Identify which cell holds the provided text, then report its (X, Y) central coordinate. 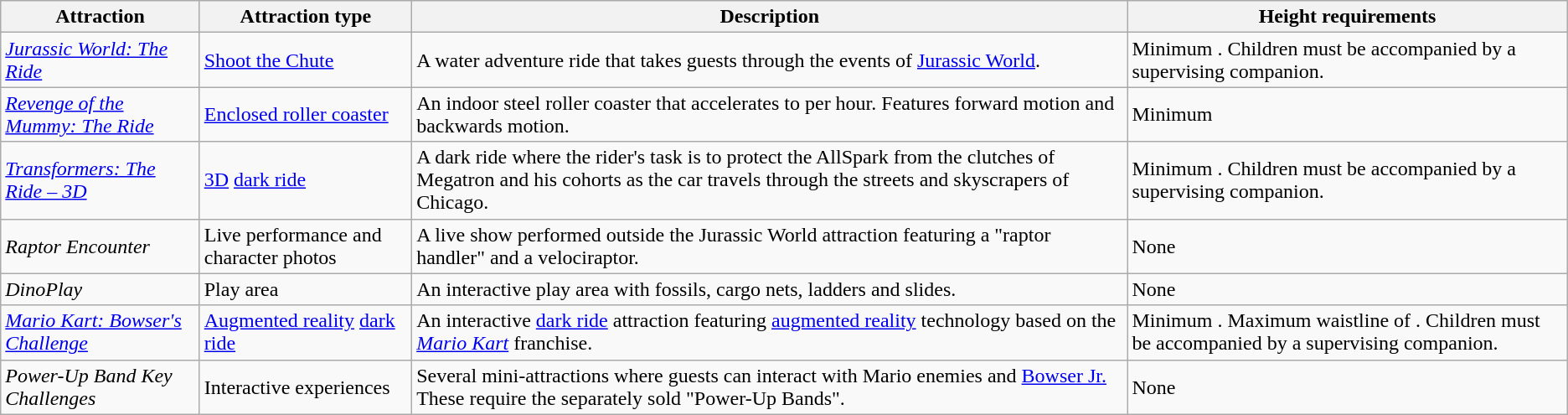
3D dark ride (305, 180)
Play area (305, 289)
An indoor steel roller coaster that accelerates to per hour. Features forward motion and backwards motion. (770, 114)
Description (770, 17)
A water adventure ride that takes guests through the events of Jurassic World. (770, 60)
Interactive experiences (305, 387)
Transformers: The Ride – 3D (101, 180)
Raptor Encounter (101, 246)
Augmented reality dark ride (305, 332)
An interactive dark ride attraction featuring augmented reality technology based on the Mario Kart franchise. (770, 332)
An interactive play area with fossils, cargo nets, ladders and slides. (770, 289)
A live show performed outside the Jurassic World attraction featuring a "raptor handler" and a velociraptor. (770, 246)
Attraction (101, 17)
DinoPlay (101, 289)
Minimum (1347, 114)
Revenge of the Mummy: The Ride (101, 114)
Enclosed roller coaster (305, 114)
Shoot the Chute (305, 60)
Mario Kart: Bowser's Challenge (101, 332)
Live performance and character photos (305, 246)
Power-Up Band Key Challenges (101, 387)
Several mini-attractions where guests can interact with Mario enemies and Bowser Jr. These require the separately sold "Power-Up Bands". (770, 387)
Attraction type (305, 17)
Height requirements (1347, 17)
Jurassic World: The Ride (101, 60)
Minimum . Maximum waistline of . Children must be accompanied by a supervising companion. (1347, 332)
